Return the [x, y] coordinate for the center point of the cell that contains the specified text.  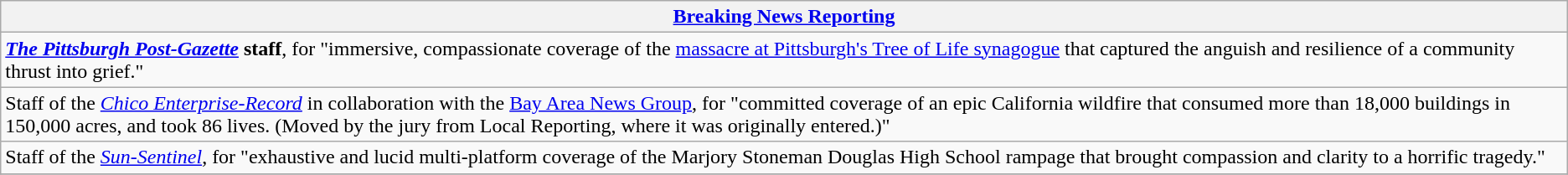
Breaking News Reporting [784, 17]
